Output the [x, y] coordinate of the center of the cell containing the given text.  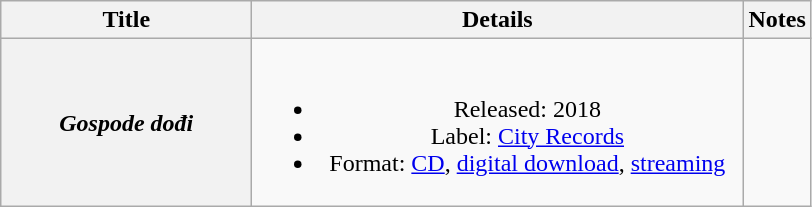
Gospode dođi [126, 122]
Details [498, 20]
Title [126, 20]
Released: 2018Label: City RecordsFormat: CD, digital download, streaming [498, 122]
Notes [777, 20]
